Pinpoint the cell where the given text exists, returning its (X, Y) midpoint coordinate. 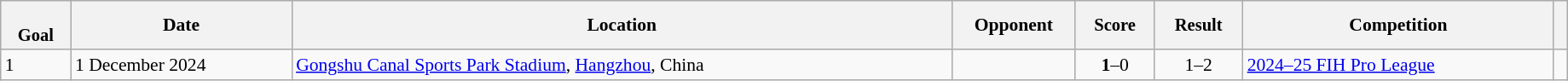
Result (1199, 26)
2024–25 FIH Pro League (1398, 66)
Goal (36, 26)
Score (1114, 26)
1–0 (1114, 66)
Gongshu Canal Sports Park Stadium, Hangzhou, China (622, 66)
Location (622, 26)
1 (36, 66)
Competition (1398, 26)
1–2 (1199, 66)
1 December 2024 (181, 66)
Date (181, 26)
Opponent (1013, 26)
